Pinpoint the cell where the given text exists, returning its [x, y] midpoint coordinate. 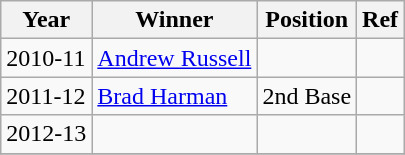
Winner [174, 20]
2011-12 [46, 96]
Andrew Russell [174, 58]
Brad Harman [174, 96]
2nd Base [307, 96]
Year [46, 20]
Ref [380, 20]
2010-11 [46, 58]
Position [307, 20]
2012-13 [46, 134]
